Extract the (X, Y) coordinate from the center of the cell holding the provided text.  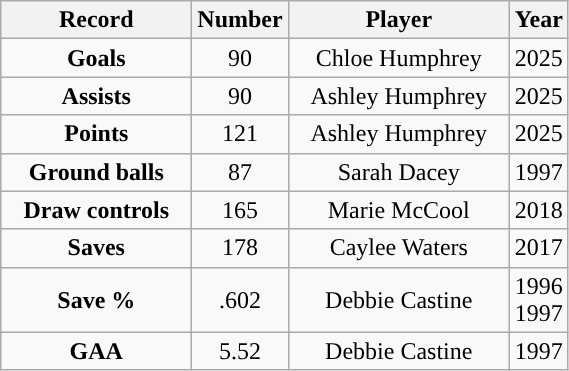
Player (398, 20)
Points (96, 134)
Goals (96, 58)
.602 (240, 300)
Draw controls (96, 210)
GAA (96, 351)
Number (240, 20)
Chloe Humphrey (398, 58)
Save % (96, 300)
165 (240, 210)
Sarah Dacey (398, 172)
2017 (538, 248)
2018 (538, 210)
Year (538, 20)
178 (240, 248)
121 (240, 134)
Saves (96, 248)
Ground balls (96, 172)
19961997 (538, 300)
87 (240, 172)
5.52 (240, 351)
Marie McCool (398, 210)
Caylee Waters (398, 248)
Record (96, 20)
Assists (96, 96)
